Identify which cell holds the provided text, then report its [x, y] central coordinate. 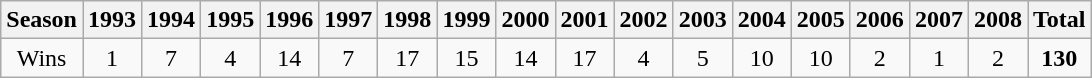
1993 [112, 20]
1998 [408, 20]
2004 [762, 20]
1997 [348, 20]
1995 [230, 20]
2003 [702, 20]
1999 [466, 20]
1994 [172, 20]
2002 [644, 20]
2000 [526, 20]
Season [42, 20]
130 [1060, 58]
15 [466, 58]
2008 [998, 20]
2005 [820, 20]
1996 [290, 20]
2001 [584, 20]
Wins [42, 58]
2007 [938, 20]
5 [702, 58]
2006 [880, 20]
Total [1060, 20]
